Detect which cell encompasses the target text, then output its [X, Y] center coordinate. 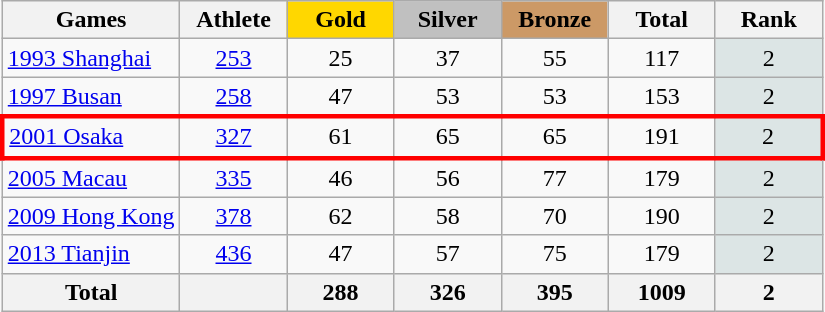
61 [340, 136]
326 [448, 292]
62 [340, 216]
2001 Osaka [91, 136]
Rank [768, 20]
Silver [448, 20]
2009 Hong Kong [91, 216]
395 [554, 292]
117 [662, 58]
327 [234, 136]
Games [91, 20]
190 [662, 216]
1993 Shanghai [91, 58]
Athlete [234, 20]
253 [234, 58]
57 [448, 254]
1997 Busan [91, 97]
258 [234, 97]
25 [340, 58]
153 [662, 97]
58 [448, 216]
Gold [340, 20]
436 [234, 254]
288 [340, 292]
77 [554, 178]
55 [554, 58]
191 [662, 136]
335 [234, 178]
75 [554, 254]
2013 Tianjin [91, 254]
70 [554, 216]
2005 Macau [91, 178]
37 [448, 58]
46 [340, 178]
1009 [662, 292]
56 [448, 178]
Bronze [554, 20]
378 [234, 216]
